Search for the cell housing the specified text and yield its [X, Y] center coordinate. 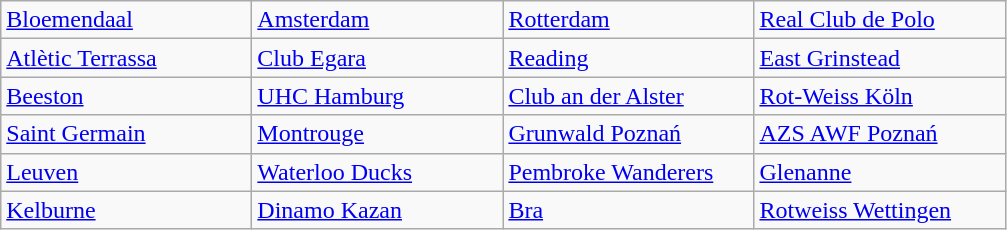
Waterloo Ducks [378, 172]
Leuven [126, 172]
Dinamo Kazan [378, 210]
Pembroke Wanderers [628, 172]
Kelburne [126, 210]
East Grinstead [880, 58]
Club Egara [378, 58]
Beeston [126, 96]
Amsterdam [378, 20]
Rotterdam [628, 20]
Bra [628, 210]
Rot-Weiss Köln [880, 96]
Atlètic Terrassa [126, 58]
UHC Hamburg [378, 96]
Rotweiss Wettingen [880, 210]
Saint Germain [126, 134]
Reading [628, 58]
Grunwald Poznań [628, 134]
Real Club de Polo [880, 20]
Montrouge [378, 134]
AZS AWF Poznań [880, 134]
Club an der Alster [628, 96]
Bloemendaal [126, 20]
Glenanne [880, 172]
